Identify which cell holds the provided text, then report its [X, Y] central coordinate. 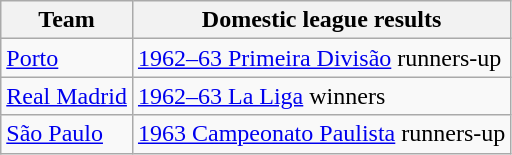
Team [67, 20]
São Paulo [67, 134]
1963 Campeonato Paulista runners-up [321, 134]
Real Madrid [67, 96]
Domestic league results [321, 20]
1962–63 La Liga winners [321, 96]
1962–63 Primeira Divisão runners-up [321, 58]
Porto [67, 58]
